Detect which cell encompasses the target text, then output its (x, y) center coordinate. 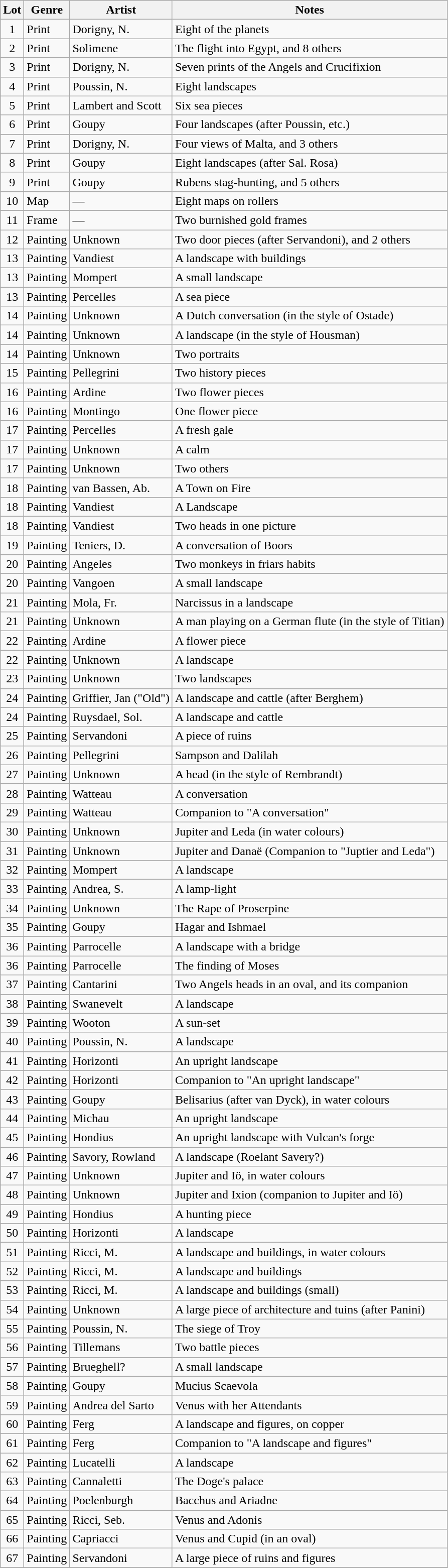
11 (12, 220)
48 (12, 1195)
5 (12, 105)
Two burnished gold frames (310, 220)
Belisarius (after van Dyck), in water colours (310, 1099)
27 (12, 774)
Ricci, Seb. (121, 1520)
12 (12, 239)
Rubens stag-hunting, and 5 others (310, 182)
Hagar and Ishmael (310, 927)
Narcissus in a landscape (310, 602)
26 (12, 755)
A man playing on a German flute (in the style of Titian) (310, 622)
Notes (310, 10)
40 (12, 1042)
65 (12, 1520)
Companion to "A conversation" (310, 812)
56 (12, 1348)
Companion to "A landscape and figures" (310, 1443)
9 (12, 182)
A large piece of architecture and tuins (after Panini) (310, 1309)
35 (12, 927)
8 (12, 163)
Two flower pieces (310, 392)
42 (12, 1080)
58 (12, 1386)
Two others (310, 468)
19 (12, 545)
46 (12, 1156)
32 (12, 870)
A landscape and figures, on copper (310, 1424)
Map (47, 201)
Two door pieces (after Servandoni), and 2 others (310, 239)
55 (12, 1329)
51 (12, 1252)
Montingo (121, 411)
Andrea, S. (121, 889)
23 (12, 679)
64 (12, 1501)
A sea piece (310, 297)
Venus and Adonis (310, 1520)
Two landscapes (310, 679)
Lucatelli (121, 1463)
Eight landscapes (after Sal. Rosa) (310, 163)
Six sea pieces (310, 105)
van Bassen, Ab. (121, 488)
Two heads in one picture (310, 526)
A landscape and buildings, in water colours (310, 1252)
Brueghell? (121, 1367)
Bacchus and Ariadne (310, 1501)
Two history pieces (310, 373)
Jupiter and Iö, in water colours (310, 1176)
Frame (47, 220)
6 (12, 125)
A Landscape (310, 507)
A head (in the style of Rembrandt) (310, 774)
The Rape of Proserpine (310, 908)
29 (12, 812)
45 (12, 1137)
A lamp-light (310, 889)
A large piece of ruins and figures (310, 1558)
Andrea del Sarto (121, 1405)
Mucius Scaevola (310, 1386)
39 (12, 1023)
Companion to "An upright landscape" (310, 1080)
10 (12, 201)
Michau (121, 1118)
A fresh gale (310, 430)
Venus with her Attendants (310, 1405)
63 (12, 1482)
7 (12, 144)
Four views of Malta, and 3 others (310, 144)
Tillemans (121, 1348)
Savory, Rowland (121, 1156)
Vangoen (121, 583)
A landscape and cattle (after Berghem) (310, 698)
An upright landscape with Vulcan's forge (310, 1137)
One flower piece (310, 411)
Teniers, D. (121, 545)
33 (12, 889)
Jupiter and Ixion (companion to Jupiter and Iö) (310, 1195)
A conversation (310, 793)
Angeles (121, 564)
Griffier, Jan ("Old") (121, 698)
25 (12, 736)
Swanevelt (121, 1004)
Ruysdael, Sol. (121, 717)
Lot (12, 10)
Jupiter and Danaë (Companion to "Juptier and Leda") (310, 851)
38 (12, 1004)
54 (12, 1309)
A landscape and cattle (310, 717)
43 (12, 1099)
47 (12, 1176)
57 (12, 1367)
A landscape with buildings (310, 259)
Wooton (121, 1023)
15 (12, 373)
59 (12, 1405)
The flight into Egypt, and 8 others (310, 48)
1 (12, 29)
Two monkeys in friars habits (310, 564)
A landscape with a bridge (310, 946)
Four landscapes (after Poussin, etc.) (310, 125)
Eight of the planets (310, 29)
Two portraits (310, 354)
A Dutch conversation (in the style of Ostade) (310, 316)
62 (12, 1463)
44 (12, 1118)
31 (12, 851)
A piece of ruins (310, 736)
Eight maps on rollers (310, 201)
Artist (121, 10)
67 (12, 1558)
A landscape and buildings (310, 1271)
41 (12, 1061)
3 (12, 67)
53 (12, 1290)
50 (12, 1233)
A hunting piece (310, 1214)
2 (12, 48)
61 (12, 1443)
A landscape (in the style of Housman) (310, 335)
A landscape (Roelant Savery?) (310, 1156)
66 (12, 1539)
Genre (47, 10)
Jupiter and Leda (in water colours) (310, 831)
A Town on Fire (310, 488)
37 (12, 985)
Two battle pieces (310, 1348)
Cantarini (121, 985)
A landscape and buildings (small) (310, 1290)
The Doge's palace (310, 1482)
A flower piece (310, 641)
The finding of Moses (310, 966)
Poelenburgh (121, 1501)
Seven prints of the Angels and Crucifixion (310, 67)
Lambert and Scott (121, 105)
Venus and Cupid (in an oval) (310, 1539)
28 (12, 793)
Capriacci (121, 1539)
A sun-set (310, 1023)
Sampson and Dalilah (310, 755)
4 (12, 86)
Eight landscapes (310, 86)
Solimene (121, 48)
60 (12, 1424)
34 (12, 908)
Two Angels heads in an oval, and its companion (310, 985)
30 (12, 831)
The siege of Troy (310, 1329)
52 (12, 1271)
49 (12, 1214)
A conversation of Boors (310, 545)
Mola, Fr. (121, 602)
A calm (310, 449)
Cannaletti (121, 1482)
